Find where the given text appears and provide that cell's center as (x, y) coordinate. 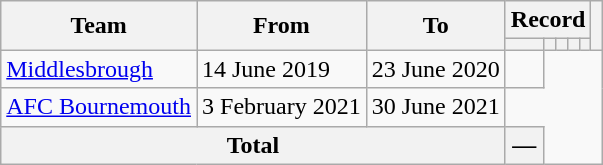
Team (99, 26)
— (524, 145)
AFC Bournemouth (99, 107)
To (436, 26)
30 June 2021 (436, 107)
Total (254, 145)
Middlesbrough (99, 69)
14 June 2019 (281, 69)
From (281, 26)
Record (548, 20)
3 February 2021 (281, 107)
23 June 2020 (436, 69)
